Detect which cell encompasses the target text, then output its (X, Y) center coordinate. 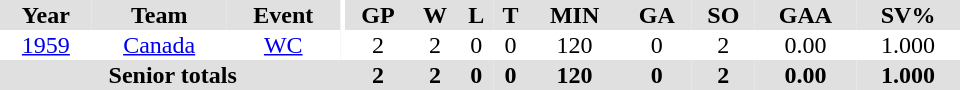
SV% (908, 15)
Canada (160, 45)
Team (160, 15)
MIN (575, 15)
SO (724, 15)
1959 (46, 45)
W (436, 15)
GAA (806, 15)
GA (657, 15)
WC (284, 45)
Senior totals (172, 75)
Year (46, 15)
T (510, 15)
Event (284, 15)
GP (378, 15)
L (476, 15)
